Find where the given text appears and provide that cell's center as [X, Y] coordinate. 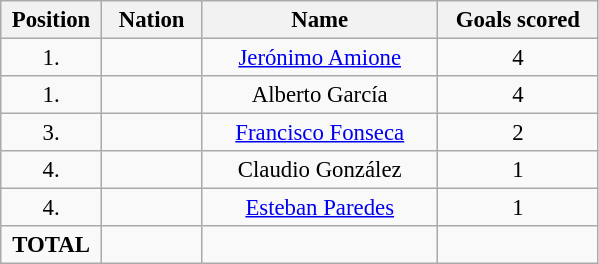
Name [320, 20]
Alberto García [320, 95]
Jerónimo Amione [320, 58]
Esteban Paredes [320, 208]
3. [52, 133]
Goals scored [518, 20]
Claudio González [320, 170]
Francisco Fonseca [320, 133]
Nation [152, 20]
Position [52, 20]
2 [518, 133]
TOTAL [52, 245]
